Locate the cell with the specified text and output its [X, Y] center coordinate. 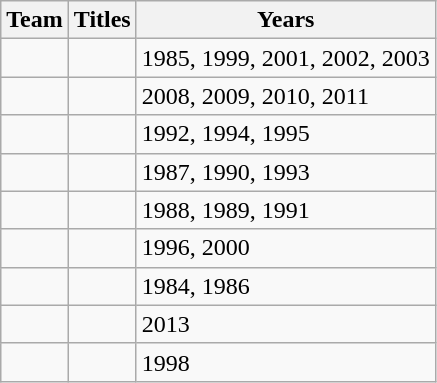
1998 [286, 362]
1985, 1999, 2001, 2002, 2003 [286, 58]
2008, 2009, 2010, 2011 [286, 96]
1992, 1994, 1995 [286, 134]
Titles [102, 20]
1996, 2000 [286, 248]
1988, 1989, 1991 [286, 210]
2013 [286, 324]
1984, 1986 [286, 286]
1987, 1990, 1993 [286, 172]
Years [286, 20]
Team [35, 20]
